From the cell containing the given text, extract its center point as (X, Y) coordinate. 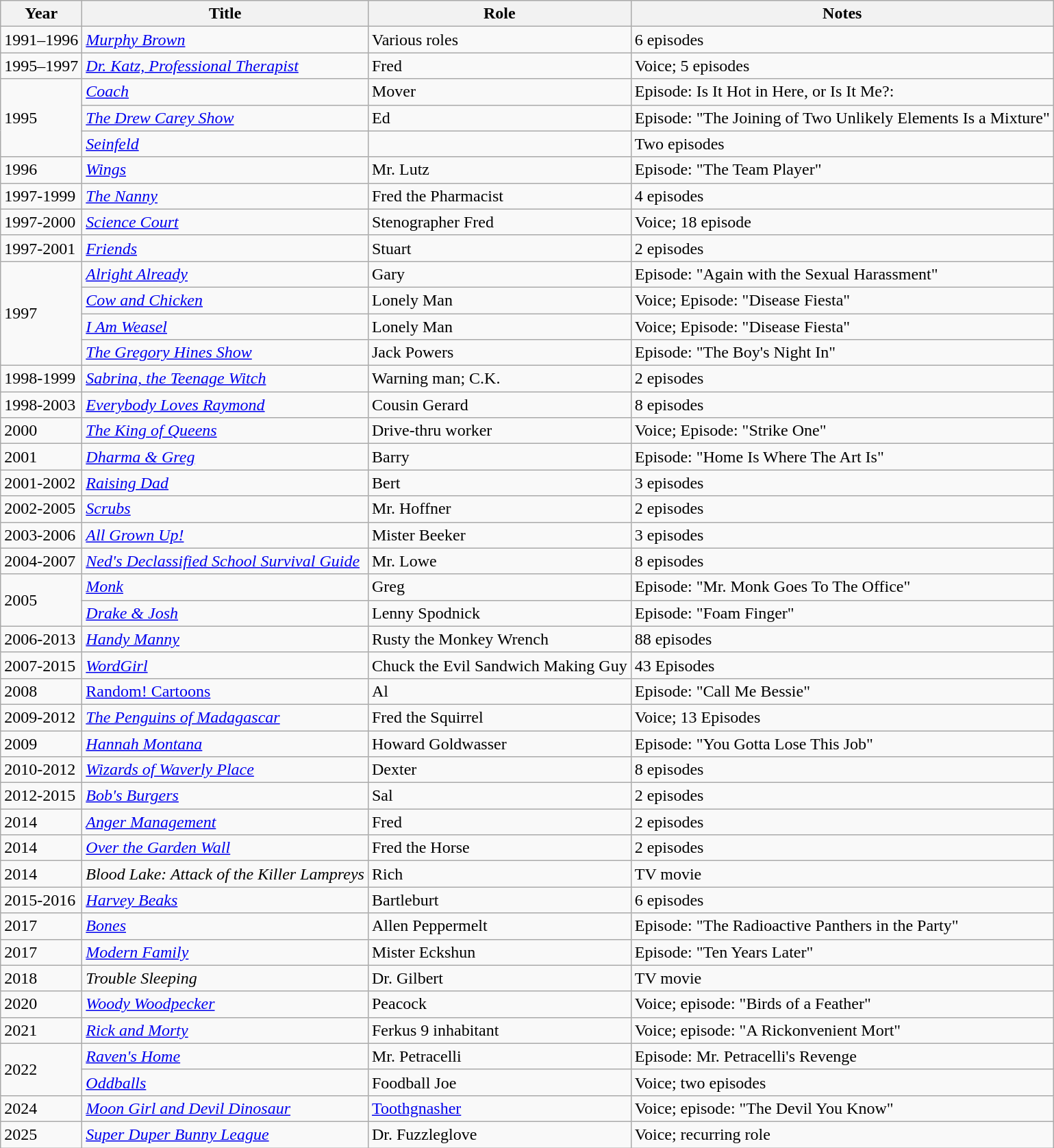
Episode: "The Team Player" (842, 170)
Sabrina, the Teenage Witch (225, 379)
I Am Weasel (225, 327)
1991–1996 (41, 40)
Ed (499, 118)
2009 (41, 743)
Episode: "The Joining of Two Unlikely Elements Is a Mixture" (842, 118)
Al (499, 691)
1997 (41, 313)
Stuart (499, 248)
Voice; Episode: "Strike One" (842, 431)
Mr. Lowe (499, 561)
Foodball Joe (499, 1082)
1995 (41, 118)
Modern Family (225, 952)
Raven's Home (225, 1056)
2024 (41, 1108)
Drake & Josh (225, 613)
Barry (499, 457)
Bartleburt (499, 900)
Role (499, 14)
Rick and Morty (225, 1030)
The King of Queens (225, 431)
1998-1999 (41, 379)
1997-2001 (41, 248)
2015-2016 (41, 900)
Random! Cartoons (225, 691)
Voice; episode: "A Rickonvenient Mort" (842, 1030)
4 episodes (842, 196)
1995–1997 (41, 66)
Episode: "The Boy's Night In" (842, 353)
Over the Garden Wall (225, 848)
2000 (41, 431)
Fred the Horse (499, 848)
Stenographer Fred (499, 222)
Year (41, 14)
Science Court (225, 222)
Dr. Fuzzleglove (499, 1134)
Episode: "Home Is Where The Art Is" (842, 457)
Jack Powers (499, 353)
Coach (225, 92)
2022 (41, 1069)
Woody Woodpecker (225, 1004)
Dexter (499, 770)
Mister Beeker (499, 535)
2021 (41, 1030)
Trouble Sleeping (225, 978)
Voice; episode: "Birds of a Feather" (842, 1004)
Episode: "Ten Years Later" (842, 952)
Drive-thru worker (499, 431)
Raising Dad (225, 483)
Mover (499, 92)
All Grown Up! (225, 535)
1997-1999 (41, 196)
Harvey Beaks (225, 900)
Cow and Chicken (225, 300)
Fred the Pharmacist (499, 196)
Oddballs (225, 1082)
Voice; two episodes (842, 1082)
Moon Girl and Devil Dinosaur (225, 1108)
Handy Manny (225, 639)
Dr. Katz, Professional Therapist (225, 66)
2001-2002 (41, 483)
Voice; 18 episode (842, 222)
Friends (225, 248)
43 Episodes (842, 665)
Voice; 5 episodes (842, 66)
Allen Peppermelt (499, 926)
1997-2000 (41, 222)
2006-2013 (41, 639)
1998-2003 (41, 405)
2009-2012 (41, 717)
Anger Management (225, 822)
Episode: "You Gotta Lose This Job" (842, 743)
2008 (41, 691)
Episode: "Call Me Bessie" (842, 691)
The Drew Carey Show (225, 118)
Mr. Hoffner (499, 509)
Rusty the Monkey Wrench (499, 639)
2020 (41, 1004)
Episode: Is It Hot in Here, or Is It Me?: (842, 92)
Warning man; C.K. (499, 379)
Murphy Brown (225, 40)
Wizards of Waverly Place (225, 770)
Episode: "Foam Finger" (842, 613)
2025 (41, 1134)
2007-2015 (41, 665)
Voice; recurring role (842, 1134)
2012-2015 (41, 796)
88 episodes (842, 639)
The Gregory Hines Show (225, 353)
The Penguins of Madagascar (225, 717)
Ned's Declassified School Survival Guide (225, 561)
Seinfeld (225, 144)
The Nanny (225, 196)
Voice; episode: "The Devil You Know" (842, 1108)
Wings (225, 170)
Episode: "Mr. Monk Goes To The Office" (842, 587)
2005 (41, 600)
2002-2005 (41, 509)
WordGirl (225, 665)
Mr. Lutz (499, 170)
2004-2007 (41, 561)
Howard Goldwasser (499, 743)
Gary (499, 274)
Blood Lake: Attack of the Killer Lampreys (225, 874)
Ferkus 9 inhabitant (499, 1030)
2003-2006 (41, 535)
Everybody Loves Raymond (225, 405)
Episode: "Again with the Sexual Harassment" (842, 274)
Notes (842, 14)
Hannah Montana (225, 743)
Peacock (499, 1004)
Title (225, 14)
Mr. Petracelli (499, 1056)
1996 (41, 170)
Voice; 13 Episodes (842, 717)
Toothgnasher (499, 1108)
Sal (499, 796)
Chuck the Evil Sandwich Making Guy (499, 665)
Super Duper Bunny League (225, 1134)
Lenny Spodnick (499, 613)
Bob's Burgers (225, 796)
2001 (41, 457)
Scrubs (225, 509)
Fred the Squirrel (499, 717)
Rich (499, 874)
Monk (225, 587)
Episode: "The Radioactive Panthers in the Party" (842, 926)
Dr. Gilbert (499, 978)
Mister Eckshun (499, 952)
Dharma & Greg (225, 457)
Various roles (499, 40)
2018 (41, 978)
Two episodes (842, 144)
Greg (499, 587)
Bert (499, 483)
Alright Already (225, 274)
Cousin Gerard (499, 405)
Bones (225, 926)
2010-2012 (41, 770)
Episode: Mr. Petracelli's Revenge (842, 1056)
